From the cell containing the given text, extract its center point as (X, Y) coordinate. 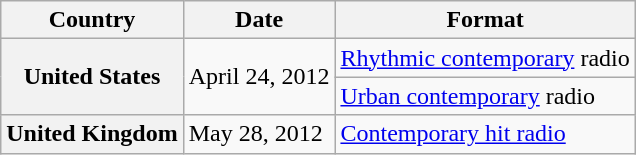
April 24, 2012 (259, 77)
Format (485, 20)
Country (92, 20)
United States (92, 77)
May 28, 2012 (259, 134)
Date (259, 20)
United Kingdom (92, 134)
Urban contemporary radio (485, 96)
Rhythmic contemporary radio (485, 58)
Contemporary hit radio (485, 134)
